Identify which cell holds the provided text, then report its (x, y) central coordinate. 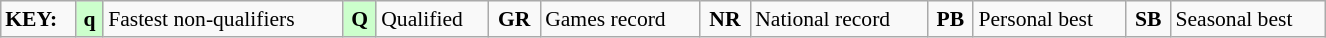
Games record (620, 19)
Personal best (1049, 19)
GR (514, 19)
National record (838, 19)
Q (360, 19)
q (90, 19)
Fastest non-qualifiers (223, 19)
SB (1148, 19)
Qualified (432, 19)
Seasonal best (1248, 19)
KEY: (38, 19)
PB (950, 19)
NR (725, 19)
